Locate the cell with the specified text and output its [X, Y] center coordinate. 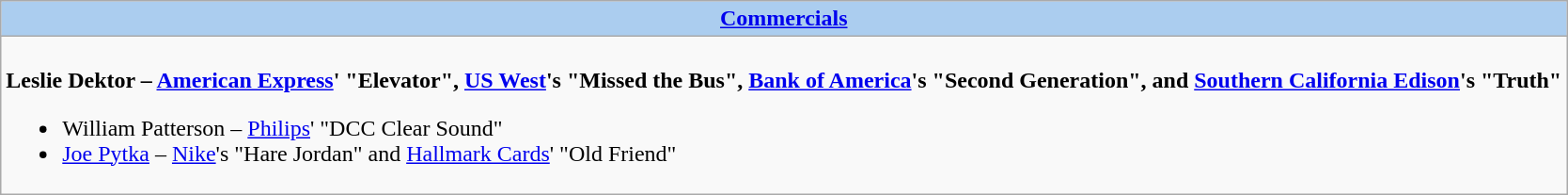
Commercials [784, 19]
